Detect which cell encompasses the target text, then output its [x, y] center coordinate. 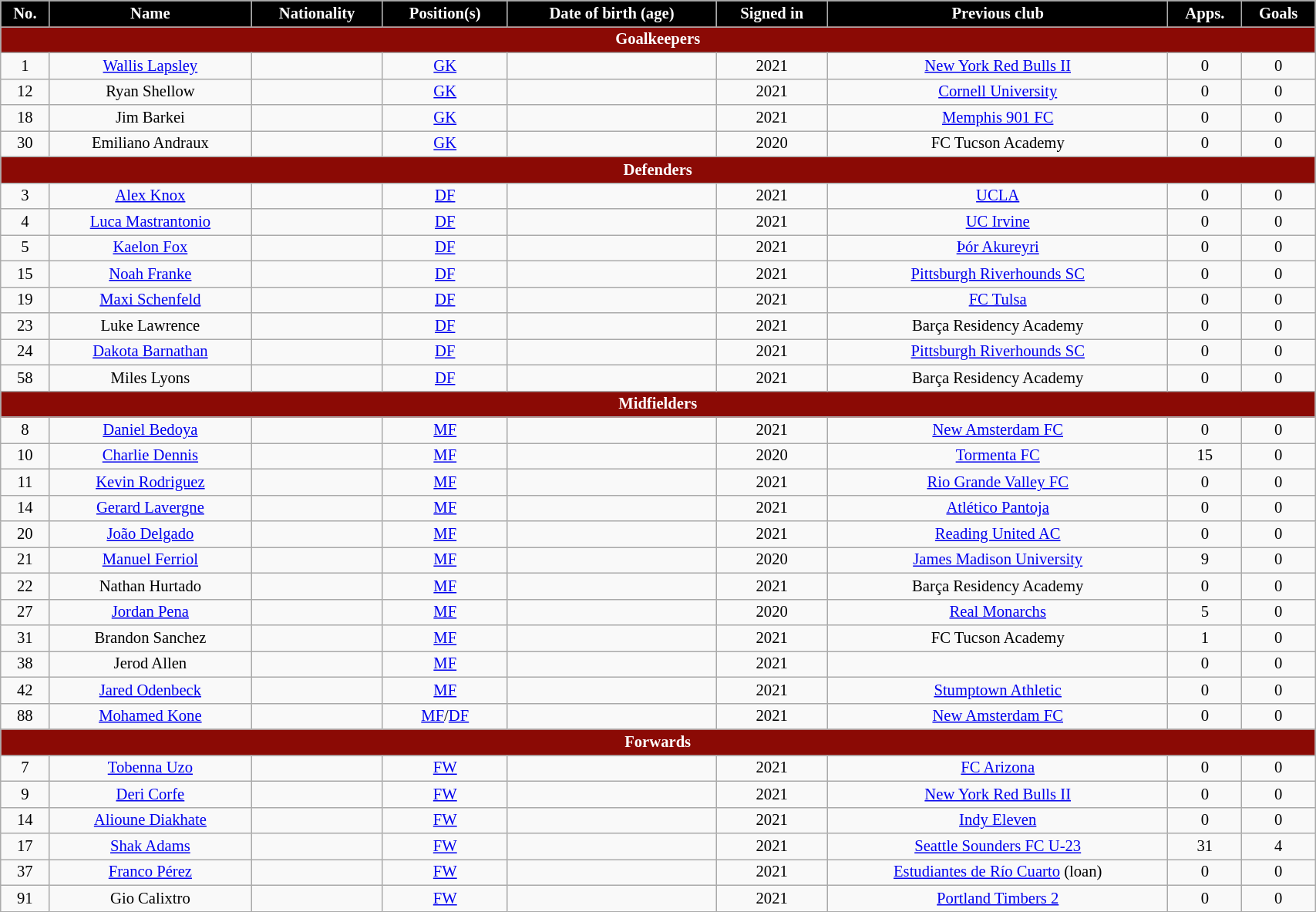
Jordan Pena [150, 612]
11 [25, 482]
Goalkeepers [658, 39]
24 [25, 352]
James Madison University [998, 560]
18 [25, 118]
Deri Corfe [150, 794]
Daniel Bedoya [150, 429]
Maxi Schenfeld [150, 300]
Alioune Diakhate [150, 820]
João Delgado [150, 534]
Nationality [318, 13]
Emiliano Andraux [150, 143]
Cornell University [998, 92]
Reading United AC [998, 534]
Tormenta FC [998, 456]
8 [25, 429]
Ryan Shellow [150, 92]
Defenders [658, 170]
Portland Timbers 2 [998, 898]
FC Arizona [998, 768]
Þór Akureyri [998, 247]
Kaelon Fox [150, 247]
UCLA [998, 196]
58 [25, 378]
42 [25, 690]
FC Tulsa [998, 300]
19 [25, 300]
3 [25, 196]
Shak Adams [150, 846]
Noah Franke [150, 274]
Nathan Hurtado [150, 586]
37 [25, 872]
30 [25, 143]
Rio Grande Valley FC [998, 482]
Forwards [658, 742]
Date of birth (age) [612, 13]
Charlie Dennis [150, 456]
Kevin Rodriguez [150, 482]
27 [25, 612]
Seattle Sounders FC U-23 [998, 846]
Jim Barkei [150, 118]
17 [25, 846]
Tobenna Uzo [150, 768]
38 [25, 664]
Indy Eleven [998, 820]
Previous club [998, 13]
88 [25, 716]
10 [25, 456]
No. [25, 13]
Brandon Sanchez [150, 638]
Dakota Barnathan [150, 352]
Gio Calixtro [150, 898]
Manuel Ferriol [150, 560]
Apps. [1205, 13]
7 [25, 768]
Stumptown Athletic [998, 690]
Wallis Lapsley [150, 66]
UC Irvine [998, 221]
Jared Odenbeck [150, 690]
21 [25, 560]
Estudiantes de Río Cuarto (loan) [998, 872]
Jerod Allen [150, 664]
20 [25, 534]
23 [25, 326]
Gerard Lavergne [150, 508]
Memphis 901 FC [998, 118]
Goals [1278, 13]
Signed in [772, 13]
Name [150, 13]
Position(s) [445, 13]
91 [25, 898]
22 [25, 586]
Real Monarchs [998, 612]
Luca Mastrantonio [150, 221]
12 [25, 92]
Franco Pérez [150, 872]
Midfielders [658, 404]
Atlético Pantoja [998, 508]
Miles Lyons [150, 378]
Alex Knox [150, 196]
Luke Lawrence [150, 326]
Mohamed Kone [150, 716]
MF/DF [445, 716]
